Identify which cell holds the provided text, then report its [x, y] central coordinate. 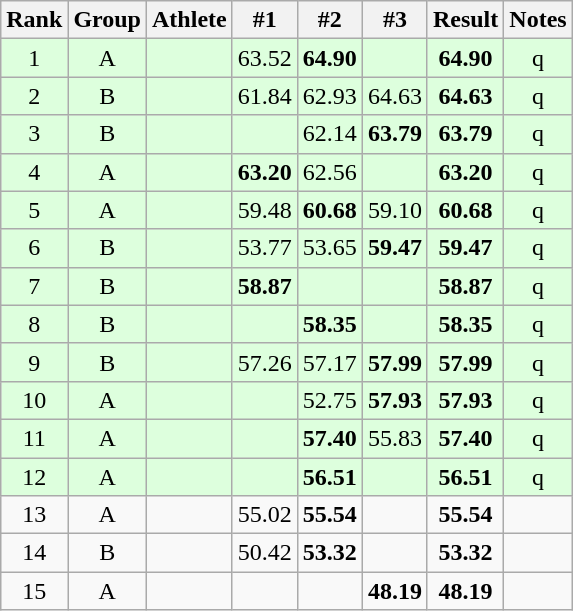
62.14 [330, 134]
6 [34, 248]
55.02 [264, 515]
62.93 [330, 96]
59.48 [264, 210]
4 [34, 172]
57.17 [330, 362]
5 [34, 210]
52.75 [330, 400]
Result [465, 20]
63.52 [264, 58]
7 [34, 286]
50.42 [264, 553]
10 [34, 400]
9 [34, 362]
Notes [538, 20]
12 [34, 477]
59.10 [394, 210]
3 [34, 134]
1 [34, 58]
Group [108, 20]
57.26 [264, 362]
53.77 [264, 248]
Rank [34, 20]
14 [34, 553]
#1 [264, 20]
61.84 [264, 96]
11 [34, 438]
Athlete [190, 20]
62.56 [330, 172]
8 [34, 324]
13 [34, 515]
55.83 [394, 438]
15 [34, 591]
2 [34, 96]
53.65 [330, 248]
#2 [330, 20]
#3 [394, 20]
